Capture the cell that displays the provided text and extract its [x, y] central coordinate. 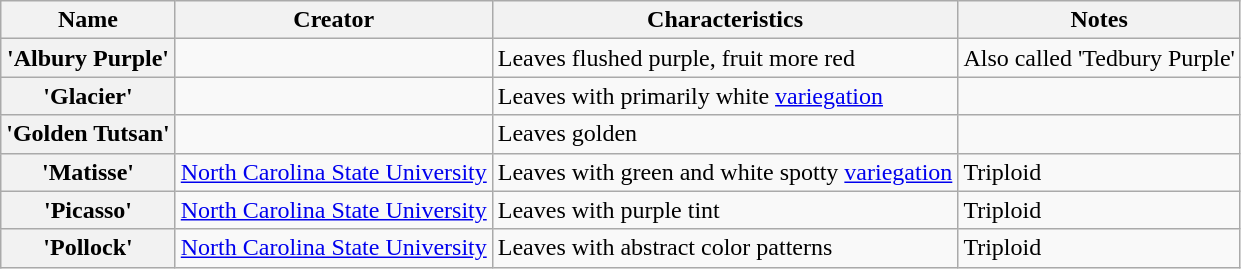
'Pollock' [88, 248]
Leaves with green and white spotty variegation [725, 172]
Name [88, 20]
Also called 'Tedbury Purple' [1100, 58]
'Albury Purple' [88, 58]
Creator [334, 20]
'Picasso' [88, 210]
Leaves with abstract color patterns [725, 248]
Notes [1100, 20]
Leaves with purple tint [725, 210]
Leaves with primarily white variegation [725, 96]
'Glacier' [88, 96]
'Matisse' [88, 172]
Characteristics [725, 20]
Leaves flushed purple, fruit more red [725, 58]
'Golden Tutsan' [88, 134]
Leaves golden [725, 134]
